Find where the given text appears and provide that cell's center as (x, y) coordinate. 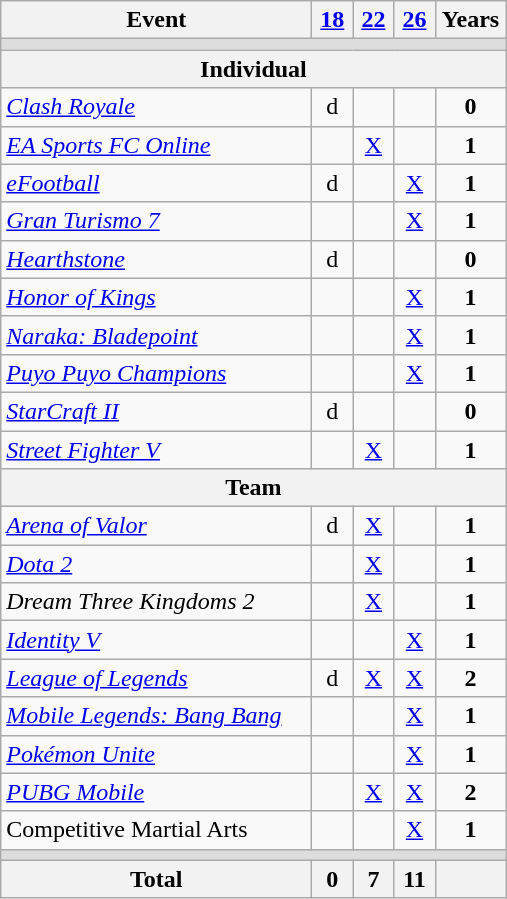
Honor of Kings (156, 297)
Team (254, 488)
Gran Turismo 7 (156, 221)
Dota 2 (156, 564)
22 (374, 20)
Mobile Legends: Bang Bang (156, 716)
Event (156, 20)
7 (374, 879)
Total (156, 879)
Dream Three Kingdoms 2 (156, 602)
Individual (254, 69)
Arena of Valor (156, 526)
Puyo Puyo Champions (156, 373)
11 (414, 879)
26 (414, 20)
Identity V (156, 640)
StarCraft II (156, 411)
Years (470, 20)
Clash Royale (156, 107)
League of Legends (156, 678)
eFootball (156, 183)
Pokémon Unite (156, 754)
EA Sports FC Online (156, 145)
PUBG Mobile (156, 792)
Hearthstone (156, 259)
Street Fighter V (156, 449)
Naraka: Bladepoint (156, 335)
18 (332, 20)
Competitive Martial Arts (156, 830)
